Search for the cell housing the specified text and yield its [x, y] center coordinate. 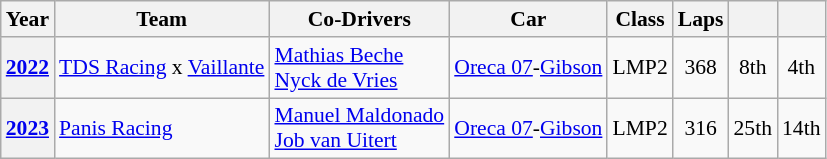
368 [701, 68]
Year [28, 19]
Laps [701, 19]
Mathias Beche Nyck de Vries [359, 68]
14th [802, 128]
4th [802, 68]
2022 [28, 68]
Class [640, 19]
Manuel Maldonado Job van Uitert [359, 128]
8th [752, 68]
2023 [28, 128]
25th [752, 128]
316 [701, 128]
Car [528, 19]
Team [162, 19]
TDS Racing x Vaillante [162, 68]
Co-Drivers [359, 19]
Panis Racing [162, 128]
